Provide the (X, Y) coordinate of the cell's center where the given text is located.  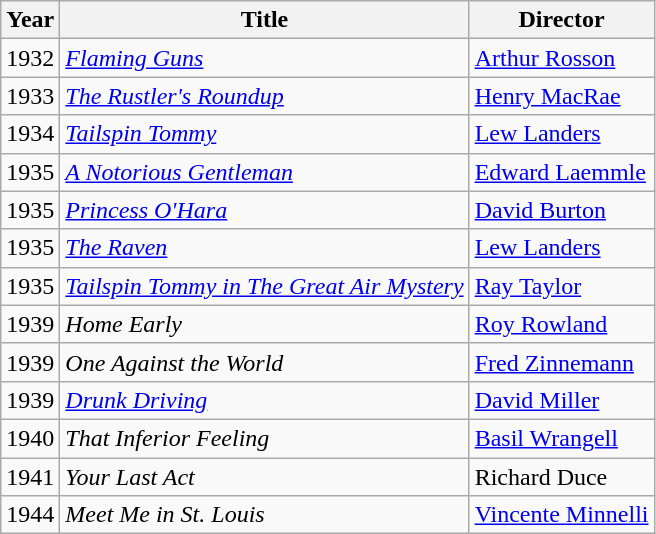
Title (264, 20)
David Burton (562, 210)
The Rustler's Roundup (264, 96)
Princess O'Hara (264, 210)
Edward Laemmle (562, 172)
Year (30, 20)
1940 (30, 438)
Henry MacRae (562, 96)
Drunk Driving (264, 400)
Roy Rowland (562, 324)
Your Last Act (264, 477)
David Miller (562, 400)
Basil Wrangell (562, 438)
Meet Me in St. Louis (264, 515)
One Against the World (264, 362)
A Notorious Gentleman (264, 172)
Ray Taylor (562, 286)
Richard Duce (562, 477)
Arthur Rosson (562, 58)
Director (562, 20)
That Inferior Feeling (264, 438)
1932 (30, 58)
Tailspin Tommy (264, 134)
The Raven (264, 248)
Flaming Guns (264, 58)
1933 (30, 96)
Vincente Minnelli (562, 515)
Home Early (264, 324)
1944 (30, 515)
1941 (30, 477)
Tailspin Tommy in The Great Air Mystery (264, 286)
Fred Zinnemann (562, 362)
1934 (30, 134)
